Find where the given text appears and provide that cell's center as (X, Y) coordinate. 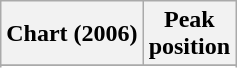
Peakposition (189, 34)
Chart (2006) (72, 34)
